Locate the cell with the specified text and output its (x, y) center coordinate. 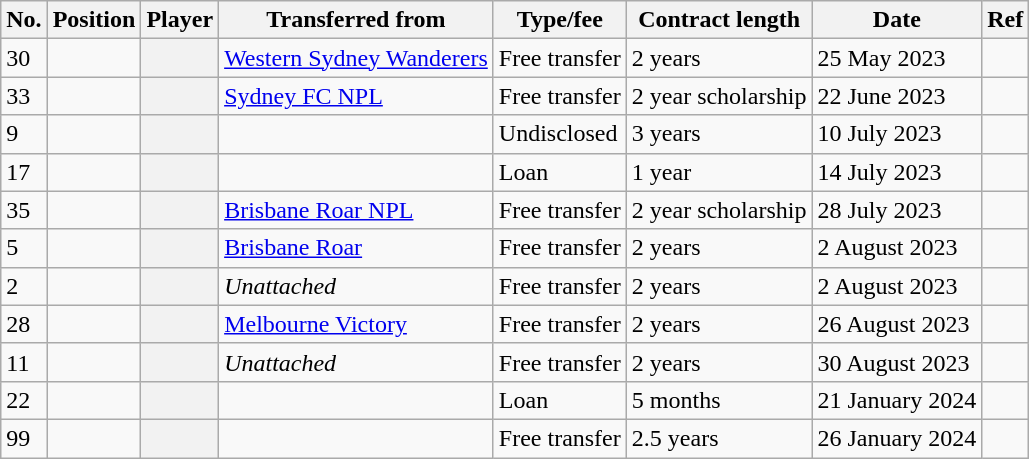
21 January 2024 (897, 400)
30 August 2023 (897, 362)
22 (24, 400)
17 (24, 172)
25 May 2023 (897, 58)
Brisbane Roar (356, 248)
2 (24, 286)
Type/fee (560, 20)
1 year (719, 172)
26 August 2023 (897, 324)
9 (24, 134)
26 January 2024 (897, 438)
Player (180, 20)
28 (24, 324)
33 (24, 96)
28 July 2023 (897, 210)
No. (24, 20)
Melbourne Victory (356, 324)
Sydney FC NPL (356, 96)
5 (24, 248)
Position (94, 20)
Transferred from (356, 20)
35 (24, 210)
Brisbane Roar NPL (356, 210)
Undisclosed (560, 134)
2.5 years (719, 438)
Ref (1006, 20)
22 June 2023 (897, 96)
Western Sydney Wanderers (356, 58)
Date (897, 20)
99 (24, 438)
5 months (719, 400)
30 (24, 58)
3 years (719, 134)
11 (24, 362)
Contract length (719, 20)
14 July 2023 (897, 172)
10 July 2023 (897, 134)
